Capture the cell that displays the provided text and extract its (x, y) central coordinate. 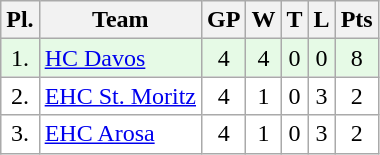
EHC St. Moritz (120, 96)
L (322, 20)
Pts (356, 20)
8 (356, 58)
HC Davos (120, 58)
3. (20, 134)
T (294, 20)
2. (20, 96)
Team (120, 20)
GP (224, 20)
W (264, 20)
EHC Arosa (120, 134)
Pl. (20, 20)
1. (20, 58)
